From the cell containing the given text, extract its center point as [x, y] coordinate. 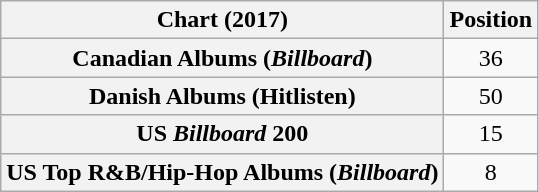
US Billboard 200 [222, 134]
Danish Albums (Hitlisten) [222, 96]
US Top R&B/Hip-Hop Albums (Billboard) [222, 172]
Position [491, 20]
Chart (2017) [222, 20]
36 [491, 58]
50 [491, 96]
8 [491, 172]
15 [491, 134]
Canadian Albums (Billboard) [222, 58]
